Provide the [X, Y] coordinate of the cell's center where the given text is located.  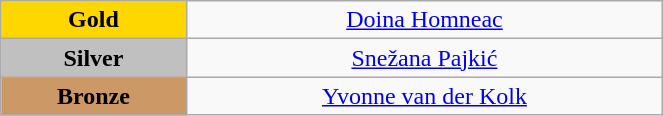
Yvonne van der Kolk [424, 96]
Bronze [94, 96]
Snežana Pajkić [424, 58]
Doina Homneac [424, 20]
Silver [94, 58]
Gold [94, 20]
